For the text-containing cell, return its midpoint in [x, y] coordinate format. 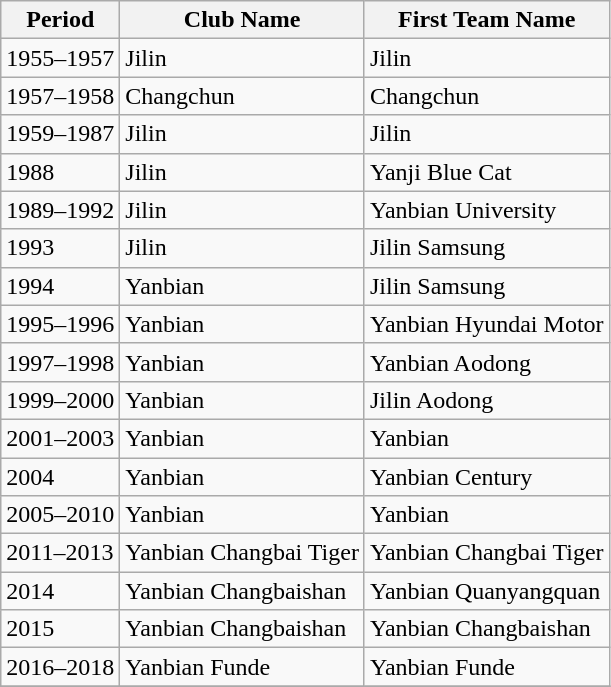
1957–1958 [60, 96]
1955–1957 [60, 58]
2005–2010 [60, 515]
Yanbian University [486, 210]
1995–1996 [60, 324]
2014 [60, 591]
2004 [60, 477]
2016–2018 [60, 667]
Club Name [242, 20]
1993 [60, 248]
Yanbian Aodong [486, 362]
1989–1992 [60, 210]
1999–2000 [60, 400]
2015 [60, 629]
1994 [60, 286]
1988 [60, 172]
1997–1998 [60, 362]
Jilin Aodong [486, 400]
Yanbian Century [486, 477]
2001–2003 [60, 438]
Yanbian Hyundai Motor [486, 324]
1959–1987 [60, 134]
First Team Name [486, 20]
Period [60, 20]
Yanbian Quanyangquan [486, 591]
Yanji Blue Cat [486, 172]
2011–2013 [60, 553]
